Return the (X, Y) coordinate for the center point of the cell that contains the specified text.  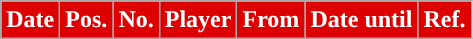
From (271, 20)
No. (136, 20)
Ref. (444, 20)
Date (30, 20)
Date until (362, 20)
Player (198, 20)
Pos. (86, 20)
